Provide the (X, Y) coordinate of the cell's center where the given text is located.  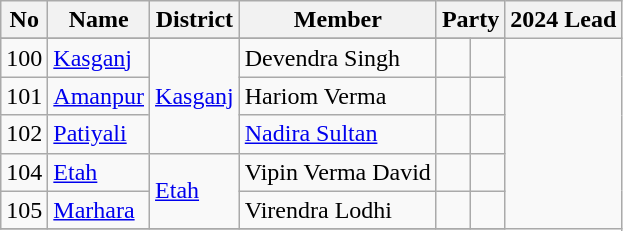
Nadira Sultan (338, 134)
Name (99, 20)
Party (470, 20)
District (195, 20)
2024 Lead (564, 20)
Vipin Verma David (338, 172)
Amanpur (99, 96)
No (24, 20)
Patiyali (99, 134)
Marhara (99, 210)
101 (24, 96)
Devendra Singh (338, 58)
104 (24, 172)
Hariom Verma (338, 96)
105 (24, 210)
100 (24, 58)
Virendra Lodhi (338, 210)
Member (338, 20)
102 (24, 134)
